Locate the cell with the specified text and output its (X, Y) center coordinate. 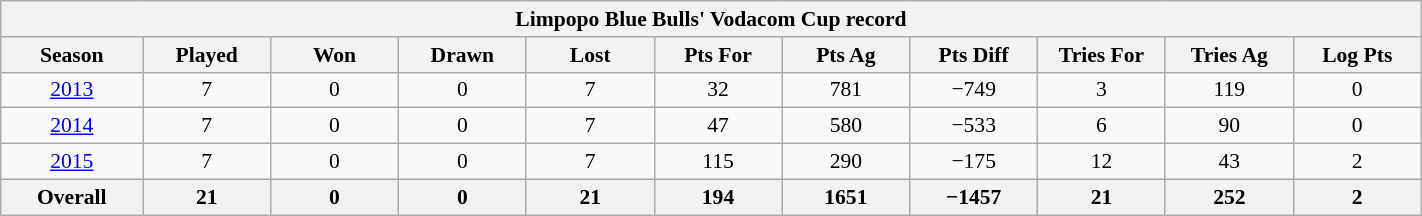
Pts For (718, 55)
6 (1102, 126)
2013 (72, 90)
Limpopo Blue Bulls' Vodacom Cup record (711, 19)
781 (846, 90)
2014 (72, 126)
1651 (846, 197)
2015 (72, 162)
290 (846, 162)
Pts Ag (846, 55)
252 (1229, 197)
−175 (974, 162)
47 (718, 126)
Overall (72, 197)
580 (846, 126)
119 (1229, 90)
Drawn (462, 55)
−749 (974, 90)
Tries For (1102, 55)
Won (335, 55)
−533 (974, 126)
Pts Diff (974, 55)
90 (1229, 126)
Played (207, 55)
Log Pts (1357, 55)
Season (72, 55)
12 (1102, 162)
115 (718, 162)
Tries Ag (1229, 55)
194 (718, 197)
Lost (590, 55)
32 (718, 90)
3 (1102, 90)
−1457 (974, 197)
43 (1229, 162)
